Return the (X, Y) coordinate for the center point of the cell that contains the specified text.  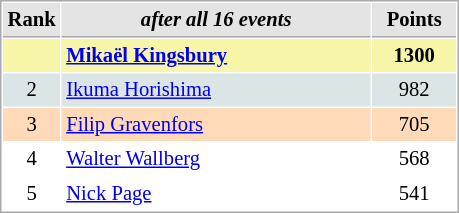
Filip Gravenfors (216, 124)
568 (414, 158)
Nick Page (216, 194)
2 (32, 90)
Ikuma Horishima (216, 90)
3 (32, 124)
Mikaël Kingsbury (216, 56)
541 (414, 194)
after all 16 events (216, 20)
4 (32, 158)
705 (414, 124)
Walter Wallberg (216, 158)
982 (414, 90)
5 (32, 194)
Points (414, 20)
1300 (414, 56)
Rank (32, 20)
